Provide the (x, y) coordinate of the cell's center where the given text is located.  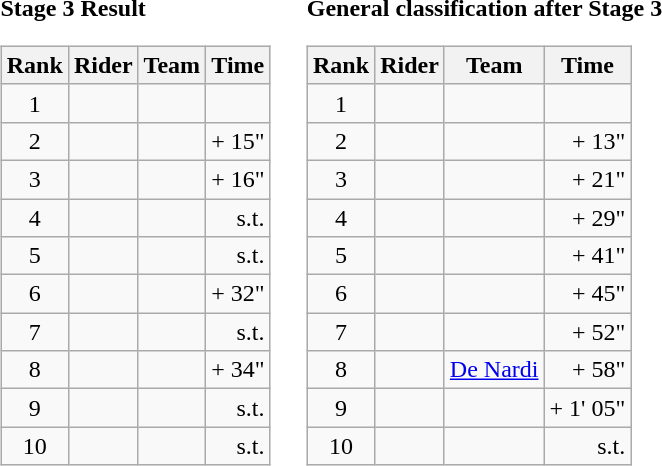
+ 15" (238, 141)
+ 21" (588, 179)
+ 13" (588, 141)
+ 41" (588, 256)
+ 45" (588, 294)
+ 29" (588, 217)
+ 52" (588, 332)
+ 16" (238, 179)
+ 58" (588, 370)
+ 32" (238, 294)
+ 34" (238, 370)
+ 1' 05" (588, 408)
De Nardi (494, 370)
